For the text-containing cell, return its midpoint in (x, y) coordinate format. 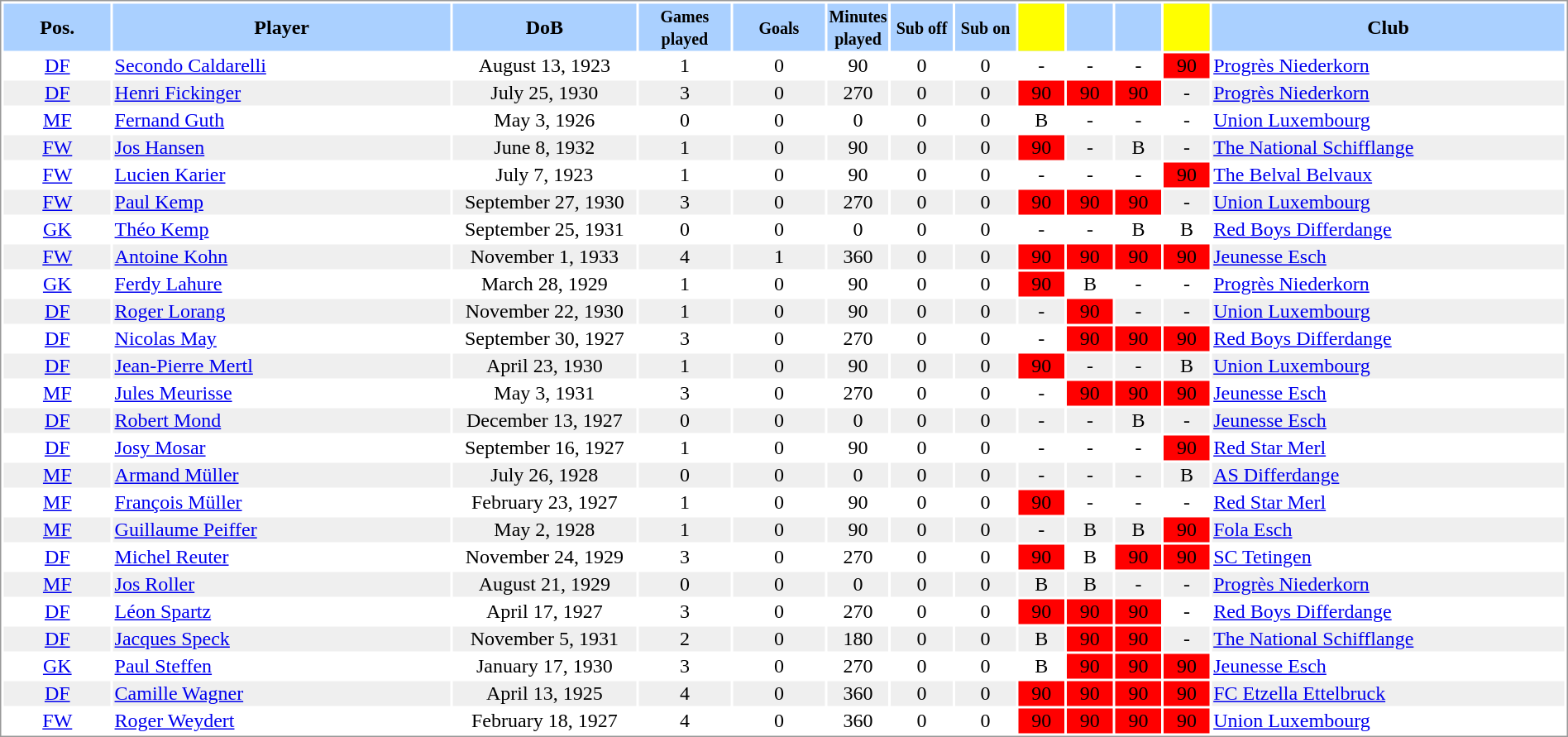
Sub on (986, 26)
Lucien Karier (281, 175)
Michel Reuter (281, 557)
Goals (779, 26)
2 (685, 639)
DoB (544, 26)
July 7, 1923 (544, 175)
Secondo Caldarelli (281, 65)
May 2, 1928 (544, 530)
SC Tetingen (1389, 557)
AS Differdange (1389, 476)
Josy Mosar (281, 447)
February 23, 1927 (544, 502)
Guillaume Peiffer (281, 530)
May 3, 1931 (544, 393)
September 27, 1930 (544, 203)
180 (858, 639)
June 8, 1932 (544, 148)
Jos Hansen (281, 148)
Jos Roller (281, 585)
Sub off (922, 26)
December 13, 1927 (544, 421)
March 28, 1929 (544, 284)
Jules Meurisse (281, 393)
July 26, 1928 (544, 476)
Gamesplayed (685, 26)
François Müller (281, 502)
Théo Kemp (281, 229)
Camille Wagner (281, 694)
FC Etzella Ettelbruck (1389, 694)
April 17, 1927 (544, 611)
Nicolas May (281, 338)
April 13, 1925 (544, 694)
January 17, 1930 (544, 666)
November 1, 1933 (544, 257)
Fernand Guth (281, 120)
Paul Kemp (281, 203)
Jacques Speck (281, 639)
Jean-Pierre Mertl (281, 366)
September 16, 1927 (544, 447)
Minutesplayed (858, 26)
Antoine Kohn (281, 257)
Player (281, 26)
Roger Lorang (281, 312)
Roger Weydert (281, 720)
August 21, 1929 (544, 585)
August 13, 1923 (544, 65)
Pos. (57, 26)
May 3, 1926 (544, 120)
September 25, 1931 (544, 229)
Ferdy Lahure (281, 284)
The Belval Belvaux (1389, 175)
July 25, 1930 (544, 93)
September 30, 1927 (544, 338)
November 22, 1930 (544, 312)
November 5, 1931 (544, 639)
Club (1389, 26)
February 18, 1927 (544, 720)
Paul Steffen (281, 666)
April 23, 1930 (544, 366)
November 24, 1929 (544, 557)
Armand Müller (281, 476)
Henri Fickinger (281, 93)
Robert Mond (281, 421)
Fola Esch (1389, 530)
Léon Spartz (281, 611)
